Search for the cell housing the specified text and yield its [X, Y] center coordinate. 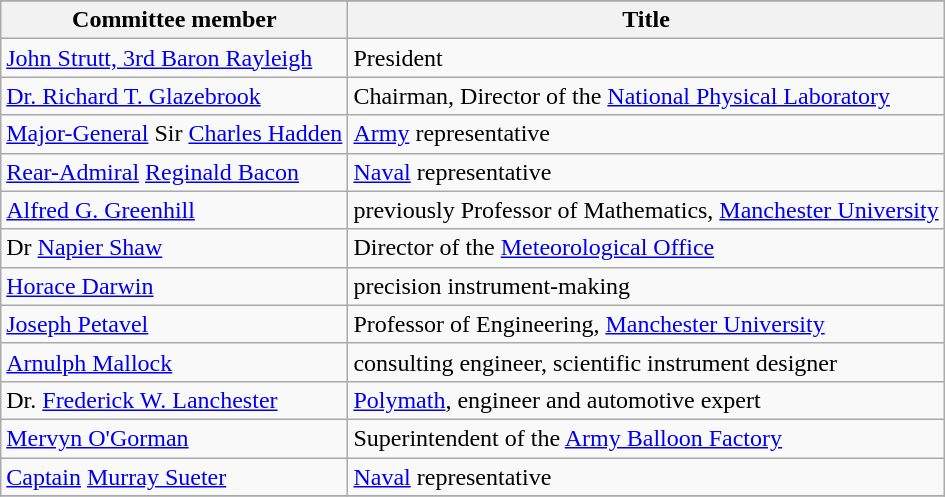
Dr. Frederick W. Lanchester [174, 400]
Title [646, 20]
Captain Murray Sueter [174, 477]
Joseph Petavel [174, 324]
Committee member [174, 20]
consulting engineer, scientific instrument designer [646, 362]
precision instrument-making [646, 286]
Major-General Sir Charles Hadden [174, 134]
Mervyn O'Gorman [174, 438]
previously Professor of Mathematics, Manchester University [646, 210]
Army representative [646, 134]
Alfred G. Greenhill [174, 210]
Dr Napier Shaw [174, 248]
Polymath, engineer and automotive expert [646, 400]
Director of the Meteorological Office [646, 248]
Arnulph Mallock [174, 362]
Horace Darwin [174, 286]
Rear-Admiral Reginald Bacon [174, 172]
John Strutt, 3rd Baron Rayleigh [174, 58]
Dr. Richard T. Glazebrook [174, 96]
Chairman, Director of the National Physical Laboratory [646, 96]
Superintendent of the Army Balloon Factory [646, 438]
President [646, 58]
Professor of Engineering, Manchester University [646, 324]
